Return the [X, Y] coordinate for the center point of the cell that contains the specified text.  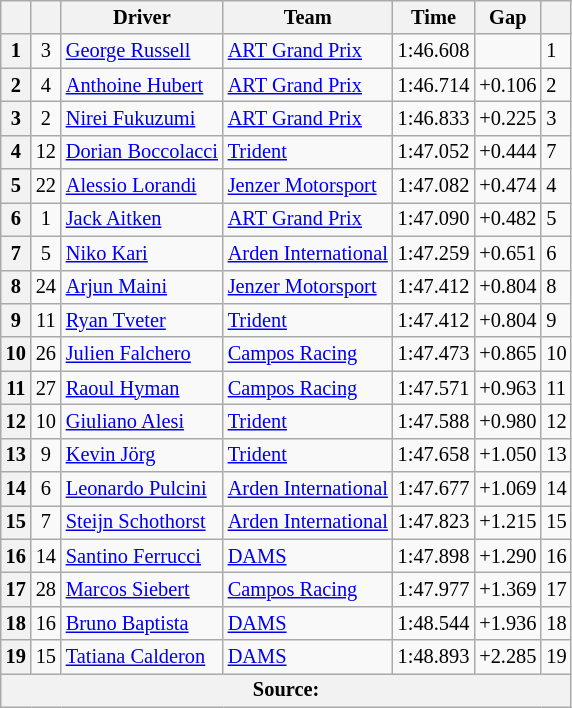
Giuliano Alesi [142, 421]
+0.474 [508, 186]
+1.290 [508, 556]
1:47.473 [434, 354]
24 [46, 287]
+1.936 [508, 623]
1:47.090 [434, 219]
Dorian Boccolacci [142, 152]
28 [46, 589]
Alessio Lorandi [142, 186]
Anthoine Hubert [142, 85]
1:46.608 [434, 51]
1:47.823 [434, 522]
1:47.588 [434, 421]
1:47.658 [434, 455]
1:47.898 [434, 556]
Santino Ferrucci [142, 556]
+0.106 [508, 85]
George Russell [142, 51]
+2.285 [508, 657]
Nirei Fukuzumi [142, 118]
1:48.893 [434, 657]
Tatiana Calderon [142, 657]
Raoul Hyman [142, 388]
1:46.833 [434, 118]
+1.050 [508, 455]
+0.225 [508, 118]
+0.963 [508, 388]
+0.482 [508, 219]
+0.651 [508, 253]
1:46.714 [434, 85]
1:48.544 [434, 623]
1:47.082 [434, 186]
1:47.571 [434, 388]
Julien Falchero [142, 354]
+0.980 [508, 421]
Jack Aitken [142, 219]
+1.215 [508, 522]
Time [434, 17]
26 [46, 354]
+1.369 [508, 589]
22 [46, 186]
Source: [286, 690]
27 [46, 388]
Leonardo Pulcini [142, 489]
Niko Kari [142, 253]
Steijn Schothorst [142, 522]
Kevin Jörg [142, 455]
1:47.259 [434, 253]
Gap [508, 17]
1:47.052 [434, 152]
1:47.977 [434, 589]
Ryan Tveter [142, 320]
+1.069 [508, 489]
Driver [142, 17]
Team [308, 17]
+0.444 [508, 152]
+0.865 [508, 354]
1:47.677 [434, 489]
Arjun Maini [142, 287]
Bruno Baptista [142, 623]
Marcos Siebert [142, 589]
